Output the [x, y] coordinate of the center of the cell containing the given text.  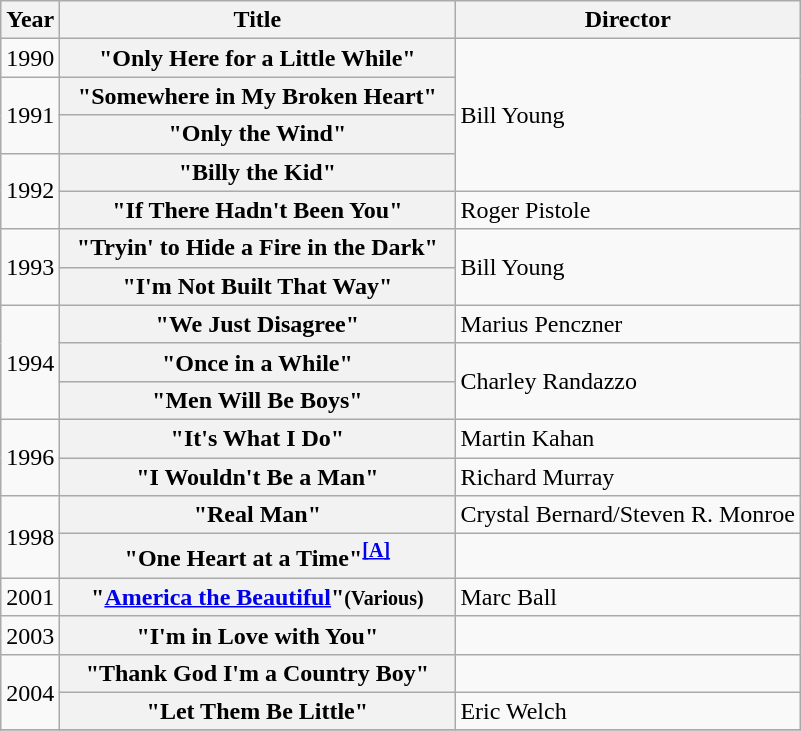
"Tryin' to Hide a Fire in the Dark" [258, 248]
"I'm Not Built That Way" [258, 286]
"Only the Wind" [258, 134]
Year [30, 20]
"America the Beautiful"(Various) [258, 597]
2003 [30, 635]
1990 [30, 58]
1992 [30, 191]
Charley Randazzo [628, 381]
Richard Murray [628, 477]
"One Heart at a Time"[A] [258, 556]
"Real Man" [258, 515]
"Only Here for a Little While" [258, 58]
Title [258, 20]
1993 [30, 267]
1991 [30, 115]
2001 [30, 597]
Marius Penczner [628, 324]
"Billy the Kid" [258, 172]
1994 [30, 362]
"Somewhere in My Broken Heart" [258, 96]
"It's What I Do" [258, 438]
"Let Them Be Little" [258, 711]
"Once in a While" [258, 362]
"We Just Disagree" [258, 324]
2004 [30, 692]
1998 [30, 538]
Director [628, 20]
"Thank God I'm a Country Boy" [258, 673]
Eric Welch [628, 711]
"If There Hadn't Been You" [258, 210]
Crystal Bernard/Steven R. Monroe [628, 515]
"I'm in Love with You" [258, 635]
"I Wouldn't Be a Man" [258, 477]
1996 [30, 457]
"Men Will Be Boys" [258, 400]
Martin Kahan [628, 438]
Marc Ball [628, 597]
Roger Pistole [628, 210]
